Determine the [X, Y] coordinate at the center of the cell enclosing the given text.  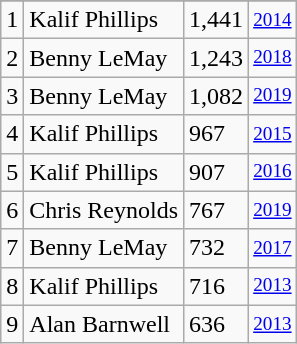
967 [216, 134]
6 [12, 210]
2015 [273, 134]
2014 [273, 20]
1,082 [216, 96]
4 [12, 134]
3 [12, 96]
2 [12, 58]
8 [12, 286]
907 [216, 172]
7 [12, 248]
767 [216, 210]
Chris Reynolds [104, 210]
1,441 [216, 20]
732 [216, 248]
2017 [273, 248]
9 [12, 324]
2018 [273, 58]
Alan Barnwell [104, 324]
5 [12, 172]
636 [216, 324]
2016 [273, 172]
1,243 [216, 58]
1 [12, 20]
716 [216, 286]
